Capture the cell that displays the provided text and extract its [X, Y] central coordinate. 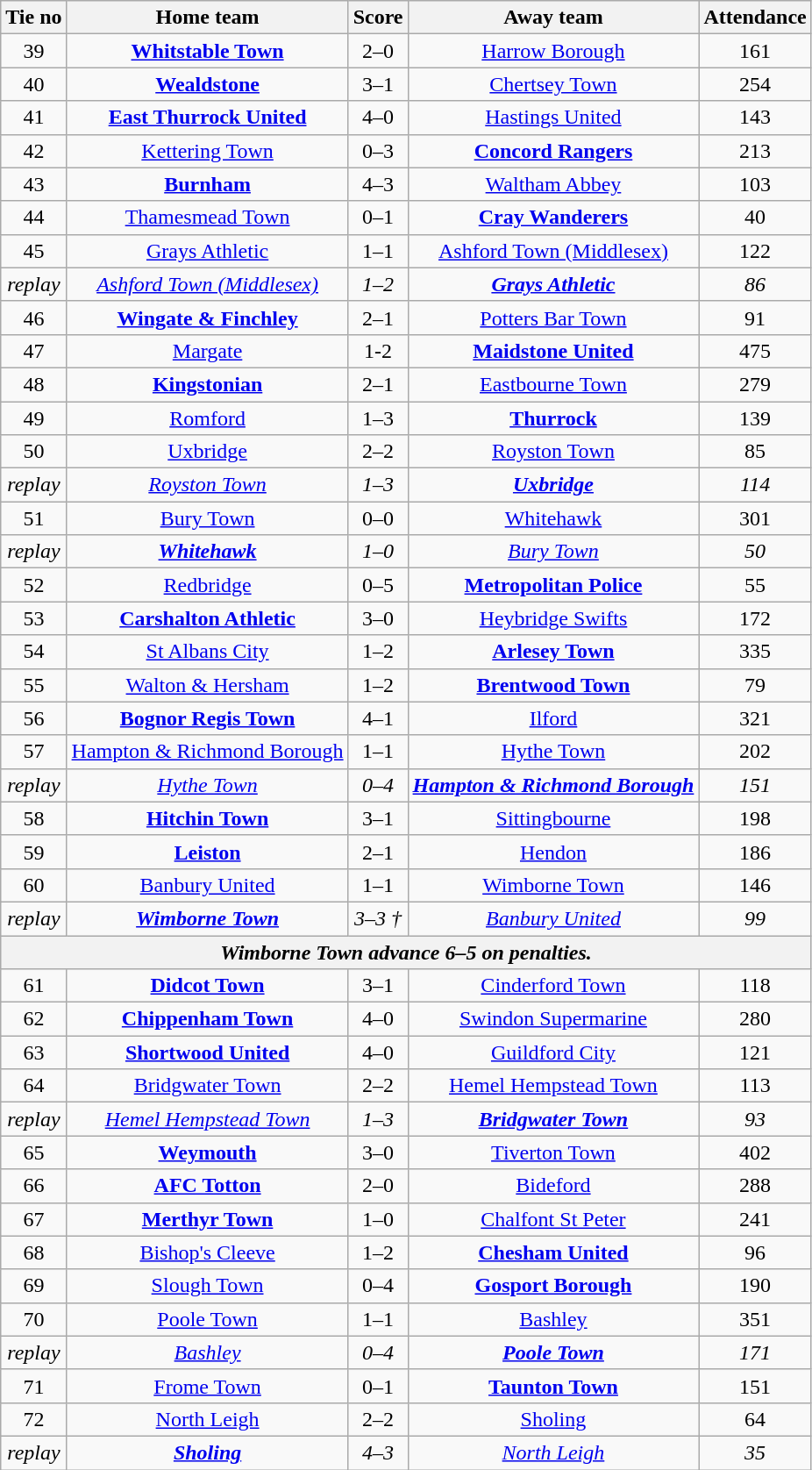
Potters Bar Town [553, 318]
475 [755, 351]
Hitchin Town [207, 818]
65 [33, 1152]
Weymouth [207, 1152]
Bishop's Cleeve [207, 1252]
41 [33, 118]
139 [755, 418]
Brentwood Town [553, 685]
Bognor Regis Town [207, 718]
86 [755, 284]
Taunton Town [553, 1386]
46 [33, 318]
4–1 [378, 718]
56 [33, 718]
49 [33, 418]
103 [755, 184]
42 [33, 151]
280 [755, 1019]
Heybridge Swifts [553, 618]
69 [33, 1286]
3–3 † [378, 918]
288 [755, 1186]
Leiston [207, 852]
Walton & Hersham [207, 685]
Sittingbourne [553, 818]
143 [755, 118]
59 [33, 852]
60 [33, 885]
Cray Wanderers [553, 218]
Away team [553, 18]
St Albans City [207, 652]
Bideford [553, 1186]
Hastings United [553, 118]
70 [33, 1319]
402 [755, 1152]
93 [755, 1119]
Shortwood United [207, 1053]
Merthyr Town [207, 1219]
Tie no [33, 18]
146 [755, 885]
114 [755, 485]
113 [755, 1086]
202 [755, 752]
48 [33, 384]
Score [378, 18]
53 [33, 618]
Harrow Borough [553, 51]
Arlesey Town [553, 652]
61 [33, 986]
AFC Totton [207, 1186]
Tiverton Town [553, 1152]
Chesham United [553, 1252]
Didcot Town [207, 986]
Wingate & Finchley [207, 318]
East Thurrock United [207, 118]
Margate [207, 351]
Whitstable Town [207, 51]
79 [755, 685]
172 [755, 618]
58 [33, 818]
321 [755, 718]
Hendon [553, 852]
85 [755, 452]
213 [755, 151]
35 [755, 1452]
Gosport Borough [553, 1286]
0–5 [378, 585]
Maidstone United [553, 351]
44 [33, 218]
45 [33, 251]
Kettering Town [207, 151]
39 [33, 51]
47 [33, 351]
279 [755, 384]
Waltham Abbey [553, 184]
66 [33, 1186]
Frome Town [207, 1386]
67 [33, 1219]
62 [33, 1019]
Redbridge [207, 585]
Wealdstone [207, 84]
Carshalton Athletic [207, 618]
Chertsey Town [553, 84]
Thamesmead Town [207, 218]
96 [755, 1252]
51 [33, 518]
122 [755, 251]
Slough Town [207, 1286]
Eastbourne Town [553, 384]
Home team [207, 18]
171 [755, 1352]
71 [33, 1386]
118 [755, 986]
91 [755, 318]
Swindon Supermarine [553, 1019]
Thurrock [553, 418]
Ilford [553, 718]
63 [33, 1053]
351 [755, 1319]
161 [755, 51]
43 [33, 184]
190 [755, 1286]
68 [33, 1252]
72 [33, 1419]
301 [755, 518]
335 [755, 652]
0–0 [378, 518]
52 [33, 585]
Burnham [207, 184]
1-2 [378, 351]
241 [755, 1219]
Cinderford Town [553, 986]
Wimborne Town advance 6–5 on penalties. [407, 952]
Attendance [755, 18]
Concord Rangers [553, 151]
57 [33, 752]
Metropolitan Police [553, 585]
0–3 [378, 151]
99 [755, 918]
198 [755, 818]
121 [755, 1053]
Kingstonian [207, 384]
Romford [207, 418]
186 [755, 852]
Guildford City [553, 1053]
Chalfont St Peter [553, 1219]
254 [755, 84]
54 [33, 652]
Chippenham Town [207, 1019]
